Return [x, y] of the center of cell containing provided text 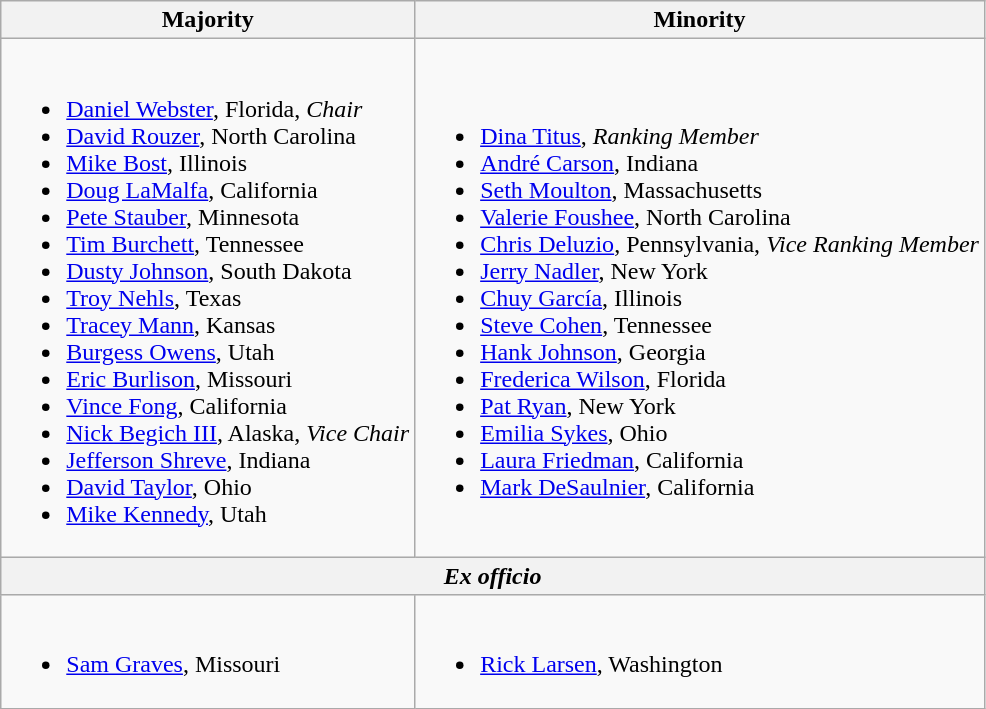
Sam Graves, Missouri [208, 652]
Majority [208, 20]
Minority [700, 20]
Ex officio [493, 576]
Rick Larsen, Washington [700, 652]
